Locate the cell with the specified text and output its [X, Y] center coordinate. 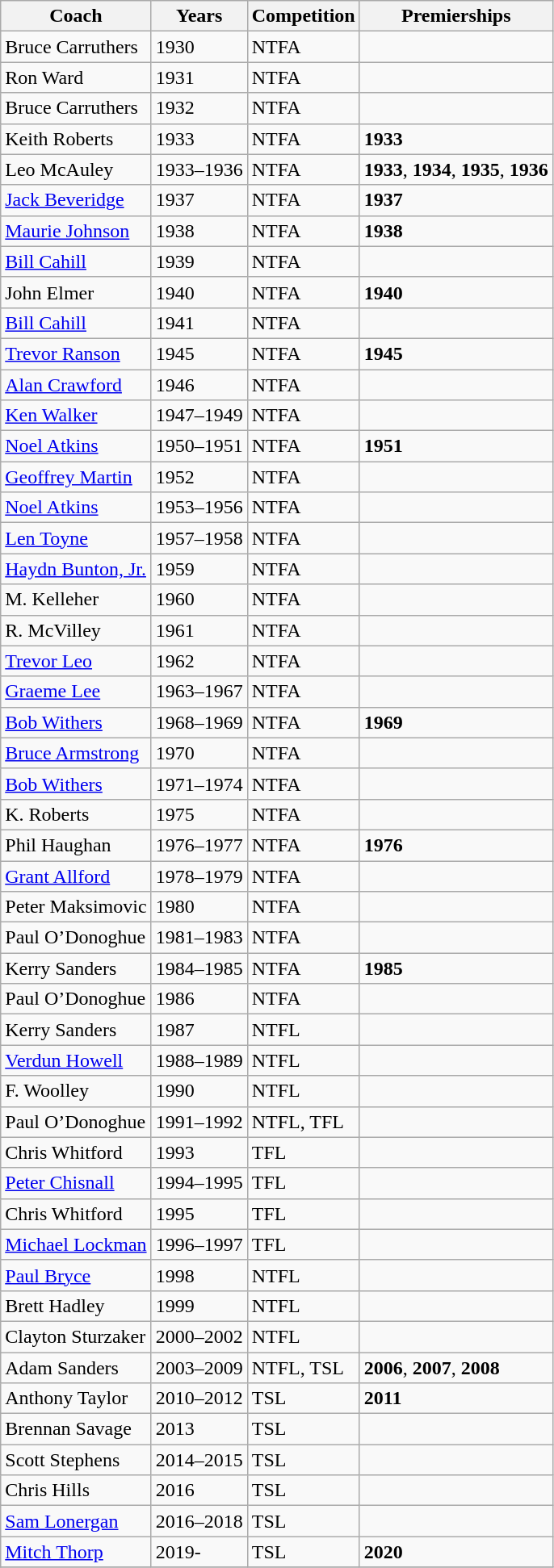
1952 [199, 477]
2000–2002 [199, 1336]
1987 [199, 1030]
1999 [199, 1306]
2011 [455, 1399]
1931 [199, 77]
Adam Sanders [76, 1368]
K. Roberts [76, 814]
Michael Lockman [76, 1244]
1957–1958 [199, 538]
F. Woolley [76, 1091]
Ron Ward [76, 77]
Graeme Lee [76, 692]
Brett Hadley [76, 1306]
1978–1979 [199, 876]
2010–2012 [199, 1399]
Clayton Sturzaker [76, 1336]
Premierships [455, 16]
1996–1997 [199, 1244]
1988–1989 [199, 1060]
Paul Bryce [76, 1275]
1961 [199, 630]
NTFL, TSL [304, 1368]
1976 [455, 845]
1976–1977 [199, 845]
1984–1985 [199, 968]
1990 [199, 1091]
1946 [199, 385]
1980 [199, 907]
Geoffrey Martin [76, 477]
Keith Roberts [76, 139]
1962 [199, 661]
John Elmer [76, 292]
Peter Chisnall [76, 1183]
1994–1995 [199, 1183]
1939 [199, 261]
1933, 1934, 1935, 1936 [455, 169]
Coach [76, 16]
Verdun Howell [76, 1060]
1959 [199, 569]
Chris Hills [76, 1491]
1986 [199, 999]
Maurie Johnson [76, 231]
1975 [199, 814]
Jack Beveridge [76, 200]
2003–2009 [199, 1368]
2019- [199, 1552]
1993 [199, 1152]
1941 [199, 323]
1951 [455, 446]
1971–1974 [199, 784]
Haydn Bunton, Jr. [76, 569]
1981–1983 [199, 938]
Mitch Thorp [76, 1552]
Phil Haughan [76, 845]
1933–1936 [199, 169]
R. McVilley [76, 630]
1985 [455, 968]
Grant Allford [76, 876]
2016–2018 [199, 1521]
Scott Stephens [76, 1460]
Sam Lonergan [76, 1521]
Trevor Leo [76, 661]
2014–2015 [199, 1460]
NTFL, TFL [304, 1122]
1968–1969 [199, 722]
1960 [199, 600]
1947–1949 [199, 416]
Bruce Armstrong [76, 753]
1995 [199, 1214]
M. Kelleher [76, 600]
2013 [199, 1429]
Brennan Savage [76, 1429]
1970 [199, 753]
Leo McAuley [76, 169]
Competition [304, 16]
1998 [199, 1275]
Ken Walker [76, 416]
1953–1956 [199, 508]
Len Toyne [76, 538]
Alan Crawford [76, 385]
Anthony Taylor [76, 1399]
Peter Maksimovic [76, 907]
1932 [199, 108]
2006, 2007, 2008 [455, 1368]
1950–1951 [199, 446]
1963–1967 [199, 692]
2016 [199, 1491]
Trevor Ranson [76, 353]
1930 [199, 47]
1969 [455, 722]
2020 [455, 1552]
1991–1992 [199, 1122]
Years [199, 16]
